Extract the [X, Y] coordinate from the center of the cell holding the provided text.  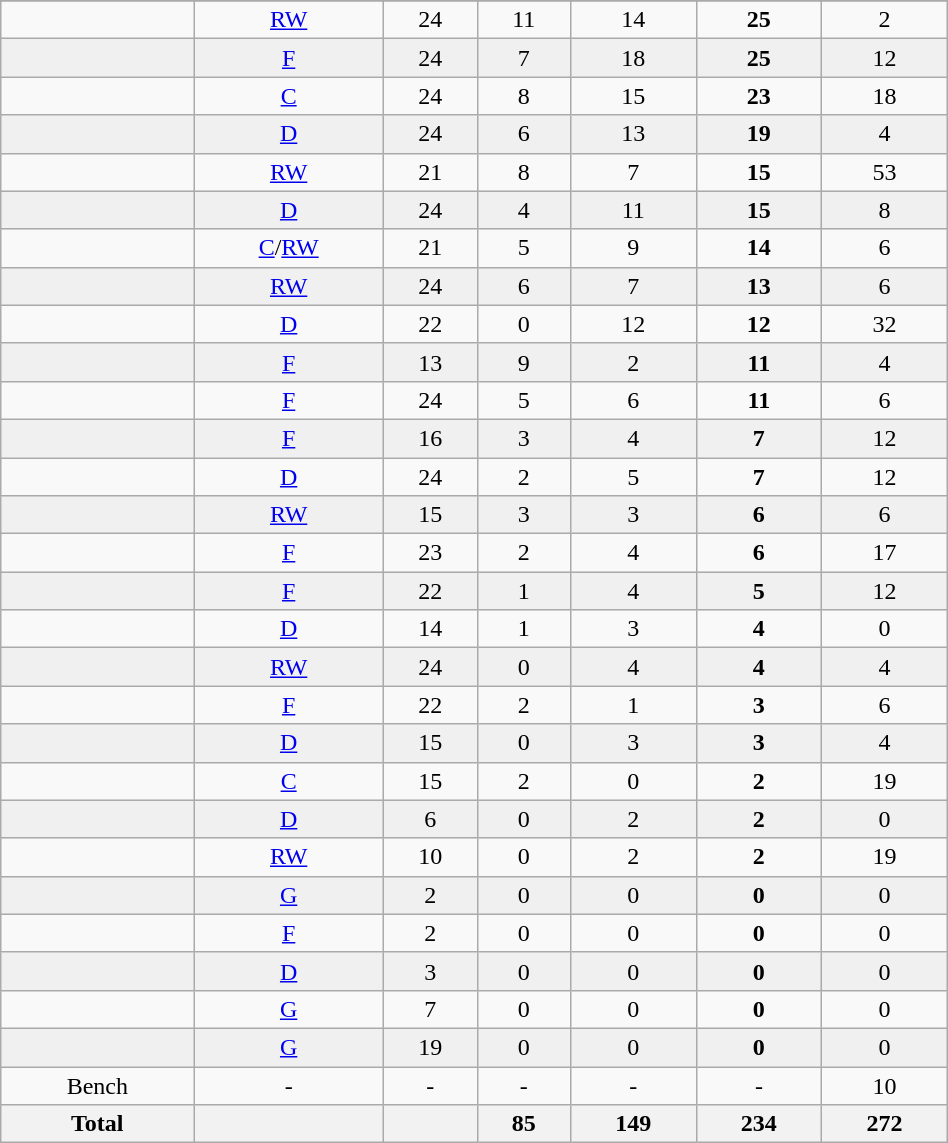
C/RW [289, 248]
149 [634, 1124]
32 [885, 324]
Bench [98, 1085]
53 [885, 172]
85 [524, 1124]
272 [885, 1124]
234 [759, 1124]
Total [98, 1124]
17 [885, 553]
16 [430, 438]
